Return the (X, Y) coordinate for the center point of the cell that contains the specified text.  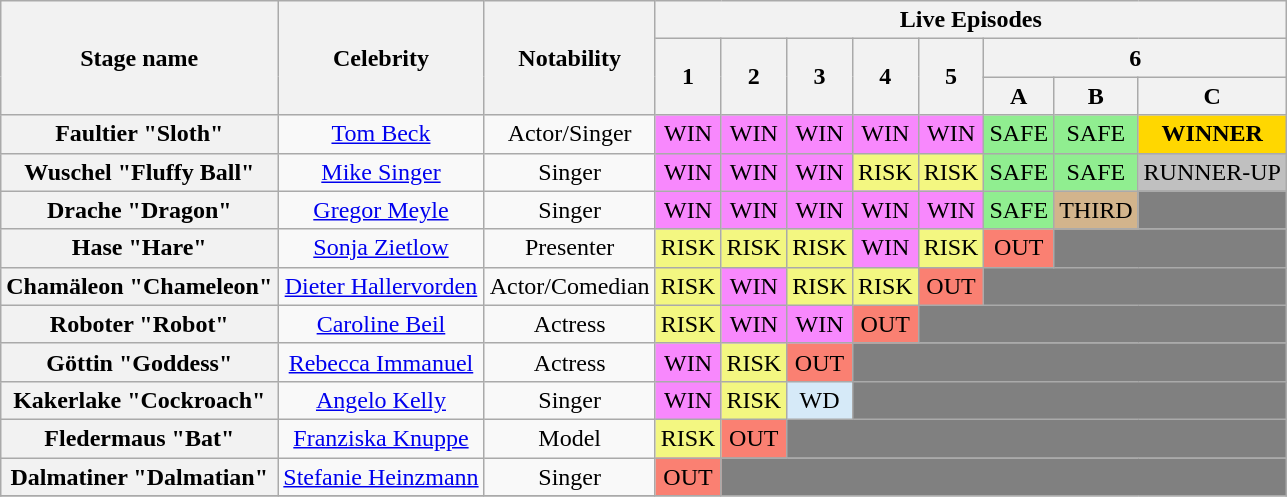
Presenter (570, 248)
6 (1136, 58)
B (1096, 96)
Stage name (140, 58)
Hase "Hare" (140, 248)
RUNNER-UP (1212, 172)
Stefanie Heinzmann (381, 477)
Actor/Comedian (570, 286)
THIRD (1096, 210)
Dieter Hallervorden (381, 286)
Caroline Beil (381, 324)
WD (820, 400)
WINNER (1212, 134)
Rebecca Immanuel (381, 362)
Fledermaus "Bat" (140, 438)
Notability (570, 58)
2 (754, 77)
Celebrity (381, 58)
4 (885, 77)
Chamäleon "Chameleon" (140, 286)
Mike Singer (381, 172)
Faultier "Sloth" (140, 134)
Model (570, 438)
Sonja Zietlow (381, 248)
Gregor Meyle (381, 210)
Live Episodes (970, 20)
Actor/Singer (570, 134)
Angelo Kelly (381, 400)
5 (951, 77)
A (1019, 96)
1 (688, 77)
C (1212, 96)
Drache "Dragon" (140, 210)
Kakerlake "Cockroach" (140, 400)
Wuschel "Fluffy Ball" (140, 172)
3 (820, 77)
Roboter "Robot" (140, 324)
Göttin "Goddess" (140, 362)
Dalmatiner "Dalmatian" (140, 477)
Franziska Knuppe (381, 438)
Tom Beck (381, 134)
